Pinpoint the cell where the given text exists, returning its [X, Y] midpoint coordinate. 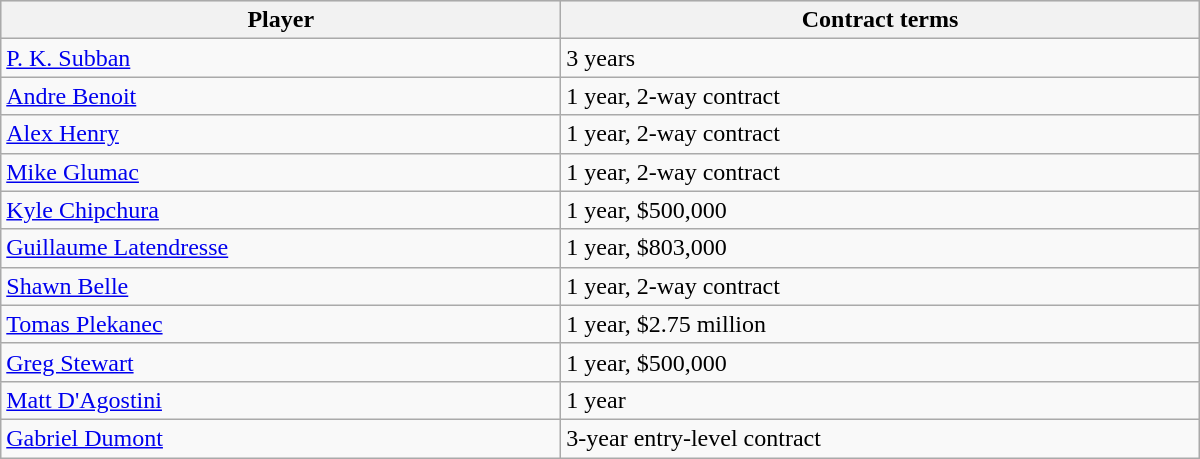
Greg Stewart [281, 362]
P. K. Subban [281, 58]
3 years [880, 58]
Tomas Plekanec [281, 324]
Mike Glumac [281, 172]
1 year, $803,000 [880, 248]
1 year [880, 400]
3-year entry-level contract [880, 438]
1 year, $2.75 million [880, 324]
Contract terms [880, 20]
Shawn Belle [281, 286]
Matt D'Agostini [281, 400]
Alex Henry [281, 134]
Gabriel Dumont [281, 438]
Guillaume Latendresse [281, 248]
Kyle Chipchura [281, 210]
Player [281, 20]
Andre Benoit [281, 96]
